Detect which cell encompasses the target text, then output its (x, y) center coordinate. 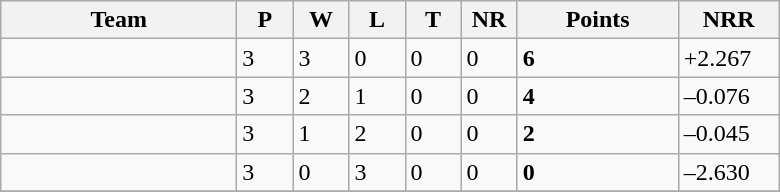
+2.267 (728, 58)
NR (489, 20)
6 (598, 58)
T (433, 20)
W (321, 20)
–2.630 (728, 172)
Points (598, 20)
Team (119, 20)
–0.045 (728, 134)
4 (598, 96)
NRR (728, 20)
L (377, 20)
P (265, 20)
–0.076 (728, 96)
